Return (X, Y) of the center of cell containing provided text 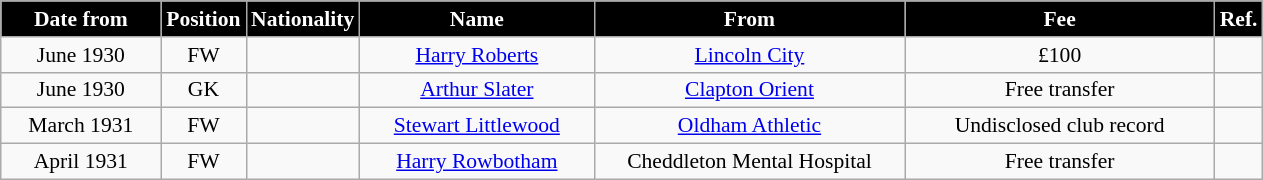
£100 (1060, 55)
Nationality (302, 19)
April 1931 (81, 162)
Name (476, 19)
From (749, 19)
Undisclosed club record (1060, 126)
Oldham Athletic (749, 126)
Clapton Orient (749, 90)
Position (204, 19)
March 1931 (81, 126)
Cheddleton Mental Hospital (749, 162)
Ref. (1239, 19)
Fee (1060, 19)
Harry Rowbotham (476, 162)
Harry Roberts (476, 55)
Arthur Slater (476, 90)
Date from (81, 19)
Stewart Littlewood (476, 126)
Lincoln City (749, 55)
GK (204, 90)
